Search for the cell housing the specified text and yield its (X, Y) center coordinate. 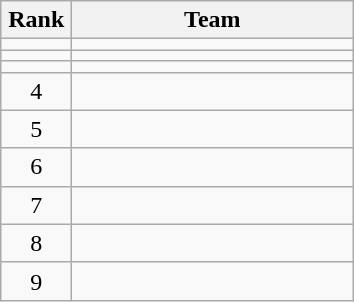
8 (36, 243)
5 (36, 129)
7 (36, 205)
Team (212, 20)
6 (36, 167)
Rank (36, 20)
4 (36, 91)
9 (36, 281)
